Determine the (X, Y) coordinate at the center of the cell enclosing the given text.  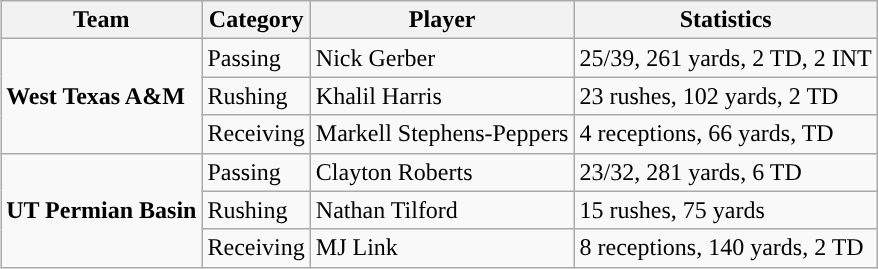
Team (102, 20)
MJ Link (442, 248)
23/32, 281 yards, 6 TD (726, 172)
Markell Stephens-Peppers (442, 134)
Statistics (726, 20)
Khalil Harris (442, 96)
Clayton Roberts (442, 172)
UT Permian Basin (102, 210)
15 rushes, 75 yards (726, 210)
Nathan Tilford (442, 210)
Category (256, 20)
Player (442, 20)
8 receptions, 140 yards, 2 TD (726, 248)
25/39, 261 yards, 2 TD, 2 INT (726, 58)
4 receptions, 66 yards, TD (726, 134)
Nick Gerber (442, 58)
23 rushes, 102 yards, 2 TD (726, 96)
West Texas A&M (102, 96)
